Provide the (X, Y) coordinate of the cell's center where the given text is located.  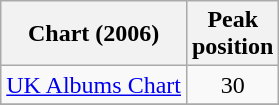
Peakposition (232, 34)
Chart (2006) (94, 34)
30 (232, 85)
UK Albums Chart (94, 85)
